Pinpoint the cell where the given text exists, returning its (X, Y) midpoint coordinate. 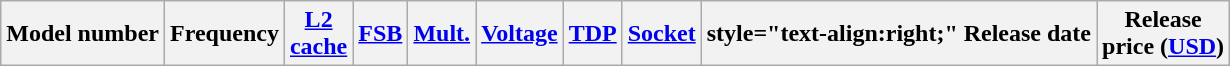
Voltage (520, 34)
FSB (380, 34)
Frequency (224, 34)
Model number (83, 34)
Releaseprice (USD) (1164, 34)
TDP (592, 34)
Mult. (442, 34)
Socket (662, 34)
style="text-align:right;" Release date (898, 34)
L2cache (318, 34)
